Detect which cell encompasses the target text, then output its [X, Y] center coordinate. 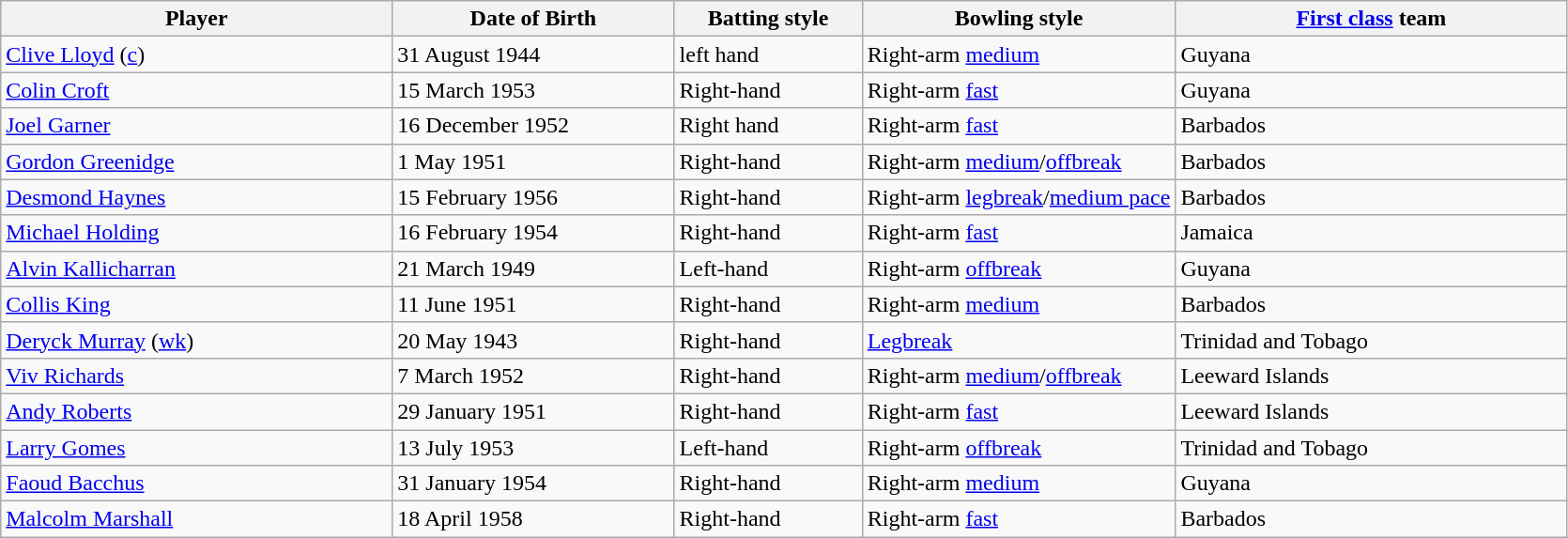
First class team [1371, 19]
15 February 1956 [533, 197]
Colin Croft [197, 90]
18 April 1958 [533, 519]
Andy Roberts [197, 411]
31 January 1954 [533, 484]
Gordon Greenidge [197, 161]
Malcolm Marshall [197, 519]
Batting style [768, 19]
15 March 1953 [533, 90]
20 May 1943 [533, 340]
16 December 1952 [533, 126]
1 May 1951 [533, 161]
Bowling style [1019, 19]
Desmond Haynes [197, 197]
Right-arm legbreak/medium pace [1019, 197]
Deryck Murray (wk) [197, 340]
Larry Gomes [197, 448]
Date of Birth [533, 19]
29 January 1951 [533, 411]
Player [197, 19]
Clive Lloyd (c) [197, 54]
13 July 1953 [533, 448]
Viv Richards [197, 376]
Joel Garner [197, 126]
left hand [768, 54]
11 June 1951 [533, 304]
Right hand [768, 126]
16 February 1954 [533, 233]
Faoud Bacchus [197, 484]
Alvin Kallicharran [197, 269]
Jamaica [1371, 233]
Michael Holding [197, 233]
Collis King [197, 304]
Legbreak [1019, 340]
7 March 1952 [533, 376]
31 August 1944 [533, 54]
21 March 1949 [533, 269]
